Pinpoint the cell where the given text exists, returning its [X, Y] midpoint coordinate. 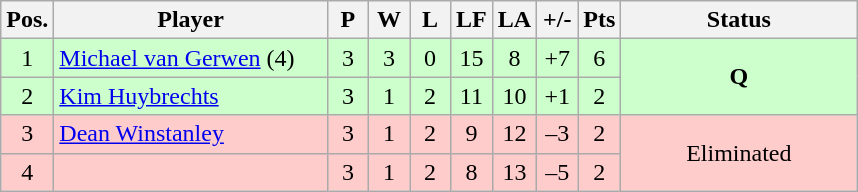
12 [514, 134]
Pos. [28, 20]
Dean Winstanley [191, 134]
Michael van Gerwen (4) [191, 58]
+/- [558, 20]
L [430, 20]
W [388, 20]
LF [472, 20]
0 [430, 58]
–3 [558, 134]
Eliminated [739, 153]
9 [472, 134]
+1 [558, 96]
Player [191, 20]
15 [472, 58]
–5 [558, 172]
13 [514, 172]
Kim Huybrechts [191, 96]
Status [739, 20]
LA [514, 20]
+7 [558, 58]
10 [514, 96]
11 [472, 96]
Pts [600, 20]
6 [600, 58]
Q [739, 77]
P [348, 20]
4 [28, 172]
